Pinpoint the cell where the given text exists, returning its [X, Y] midpoint coordinate. 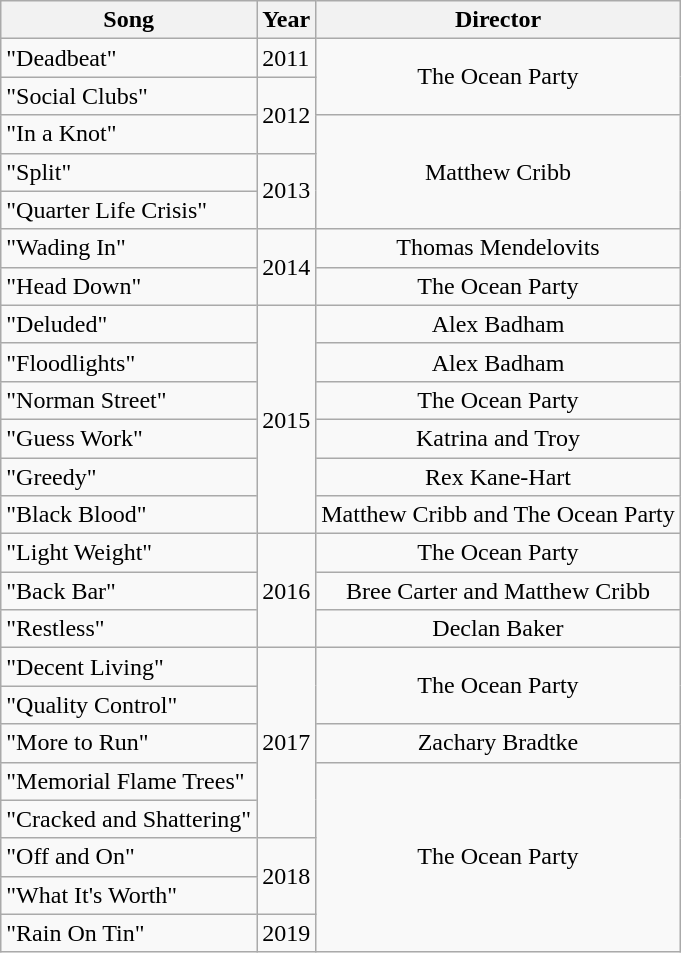
Katrina and Troy [498, 438]
2014 [286, 267]
"Rain On Tin" [129, 933]
"Back Bar" [129, 591]
2018 [286, 876]
"Quarter Life Crisis" [129, 210]
"Deadbeat" [129, 58]
"Light Weight" [129, 553]
"Social Clubs" [129, 96]
Year [286, 20]
2019 [286, 933]
"Floodlights" [129, 362]
"What It's Worth" [129, 895]
"Greedy" [129, 477]
Declan Baker [498, 629]
"In a Knot" [129, 134]
"Deluded" [129, 324]
"Head Down" [129, 286]
"Cracked and Shattering" [129, 819]
2013 [286, 191]
"Quality Control" [129, 705]
"Wading In" [129, 248]
"Guess Work" [129, 438]
"Off and On" [129, 857]
Song [129, 20]
"Memorial Flame Trees" [129, 781]
Director [498, 20]
Thomas Mendelovits [498, 248]
"Decent Living" [129, 667]
Bree Carter and Matthew Cribb [498, 591]
2012 [286, 115]
Matthew Cribb [498, 172]
Zachary Bradtke [498, 743]
Matthew Cribb and The Ocean Party [498, 515]
2016 [286, 591]
2015 [286, 419]
"Split" [129, 172]
"Black Blood" [129, 515]
"Norman Street" [129, 400]
"Restless" [129, 629]
2017 [286, 743]
"More to Run" [129, 743]
2011 [286, 58]
Rex Kane-Hart [498, 477]
